From the cell containing the given text, extract its center point as (X, Y) coordinate. 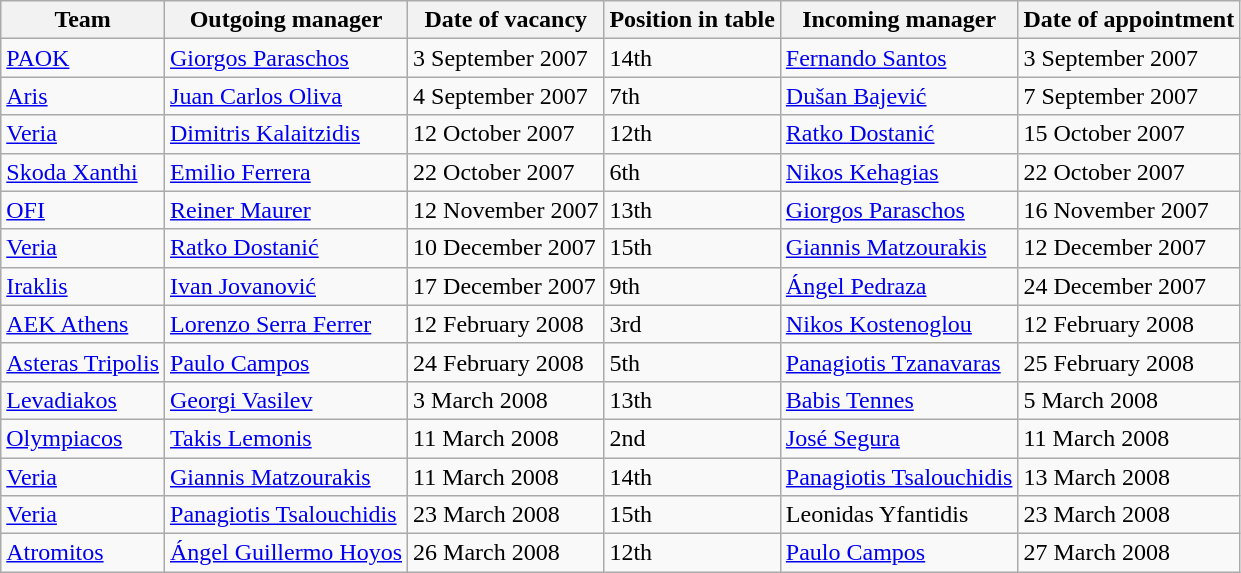
15 October 2007 (1129, 134)
Dušan Bajević (899, 96)
Date of appointment (1129, 20)
Fernando Santos (899, 58)
7th (692, 96)
10 December 2007 (506, 248)
OFI (83, 210)
Juan Carlos Oliva (286, 96)
Georgi Vasilev (286, 400)
Position in table (692, 20)
Nikos Kostenoglou (899, 324)
Incoming manager (899, 20)
13 March 2008 (1129, 477)
Lorenzo Serra Ferrer (286, 324)
AEK Athens (83, 324)
Team (83, 20)
Leonidas Yfantidis (899, 515)
Skoda Xanthi (83, 172)
Levadiakos (83, 400)
5th (692, 362)
José Segura (899, 438)
4 September 2007 (506, 96)
3 March 2008 (506, 400)
PAOK (83, 58)
24 December 2007 (1129, 286)
Iraklis (83, 286)
Nikos Kehagias (899, 172)
Outgoing manager (286, 20)
3rd (692, 324)
5 March 2008 (1129, 400)
Atromitos (83, 553)
Panagiotis Tzanavaras (899, 362)
16 November 2007 (1129, 210)
27 March 2008 (1129, 553)
Asteras Tripolis (83, 362)
12 November 2007 (506, 210)
12 October 2007 (506, 134)
Aris (83, 96)
12 December 2007 (1129, 248)
26 March 2008 (506, 553)
17 December 2007 (506, 286)
Ángel Guillermo Hoyos (286, 553)
2nd (692, 438)
25 February 2008 (1129, 362)
9th (692, 286)
Babis Tennes (899, 400)
6th (692, 172)
Reiner Maurer (286, 210)
Ángel Pedraza (899, 286)
24 February 2008 (506, 362)
7 September 2007 (1129, 96)
Olympiacos (83, 438)
Date of vacancy (506, 20)
Dimitris Kalaitzidis (286, 134)
Takis Lemonis (286, 438)
Emilio Ferrera (286, 172)
Ivan Jovanović (286, 286)
